From the cell containing the given text, extract its center point as [x, y] coordinate. 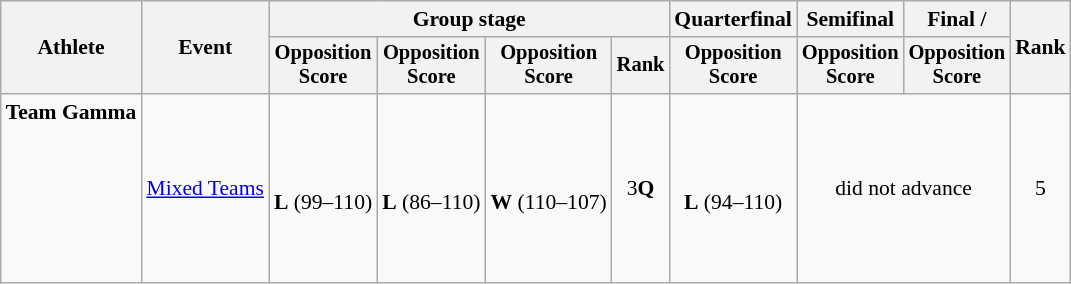
5 [1040, 188]
L (99–110) [323, 188]
Athlete [72, 48]
3Q [641, 188]
Group stage [469, 19]
did not advance [904, 188]
W (110–107) [548, 188]
Event [205, 48]
Mixed Teams [205, 188]
Quarterfinal [733, 19]
Final / [958, 19]
Semifinal [850, 19]
Team Gamma [72, 188]
L (86–110) [431, 188]
L (94–110) [733, 188]
